Find where the given text appears and provide that cell's center as [X, Y] coordinate. 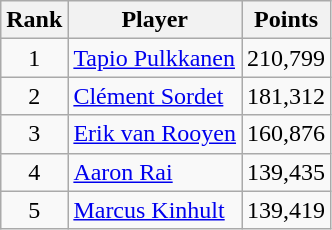
139,435 [286, 172]
Erik van Rooyen [155, 134]
160,876 [286, 134]
181,312 [286, 96]
Rank [34, 20]
5 [34, 210]
1 [34, 58]
210,799 [286, 58]
Player [155, 20]
Points [286, 20]
Tapio Pulkkanen [155, 58]
Marcus Kinhult [155, 210]
3 [34, 134]
Aaron Rai [155, 172]
Clément Sordet [155, 96]
139,419 [286, 210]
4 [34, 172]
2 [34, 96]
